Scan for the cell matching the given text and deliver its [X, Y] coordinate at center. 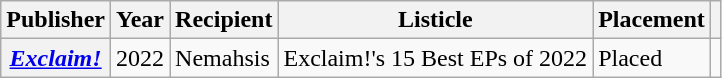
Exclaim! [56, 58]
Placed [652, 58]
Publisher [56, 20]
Recipient [224, 20]
2022 [140, 58]
Exclaim!'s 15 Best EPs of 2022 [436, 58]
Placement [652, 20]
Year [140, 20]
Listicle [436, 20]
Nemahsis [224, 58]
